Identify which cell holds the provided text, then report its (x, y) central coordinate. 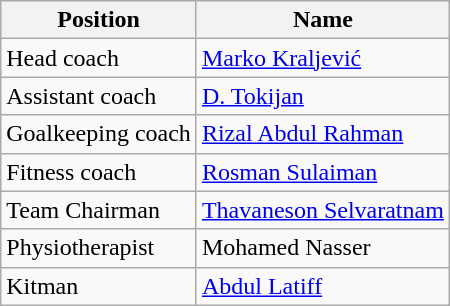
Rosman Sulaiman (322, 172)
Position (99, 20)
Kitman (99, 286)
Name (322, 20)
Goalkeeping coach (99, 134)
Head coach (99, 58)
Thavaneson Selvaratnam (322, 210)
Team Chairman (99, 210)
Rizal Abdul Rahman (322, 134)
Fitness coach (99, 172)
Marko Kraljević (322, 58)
D. Tokijan (322, 96)
Assistant coach (99, 96)
Physiotherapist (99, 248)
Abdul Latiff (322, 286)
Mohamed Nasser (322, 248)
